Extract the (X, Y) coordinate from the center of the cell holding the provided text.  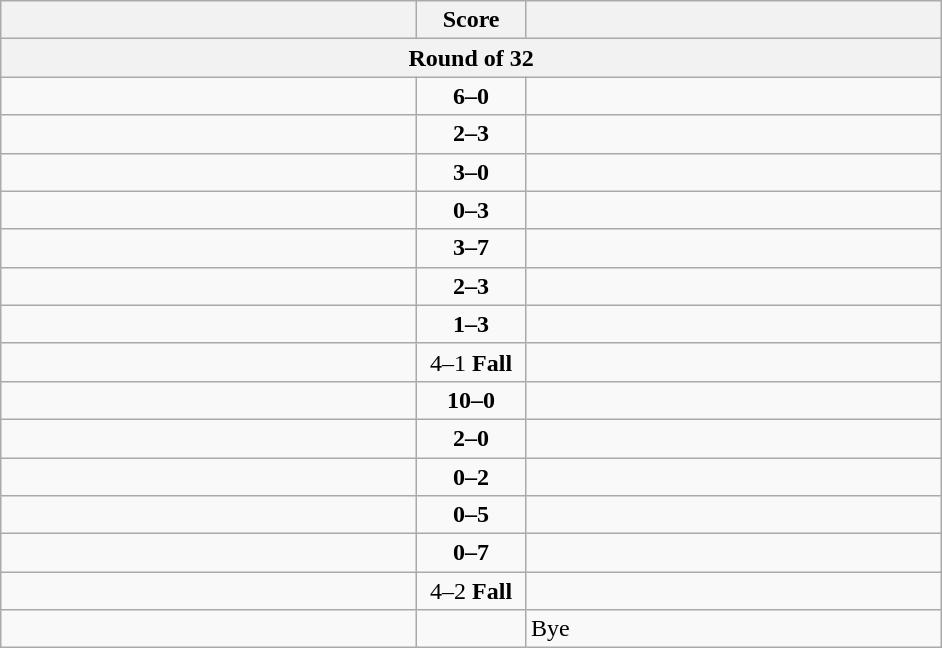
4–2 Fall (472, 591)
10–0 (472, 400)
3–7 (472, 248)
4–1 Fall (472, 362)
1–3 (472, 324)
Round of 32 (472, 58)
0–2 (472, 477)
0–7 (472, 553)
Score (472, 20)
3–0 (472, 172)
6–0 (472, 96)
Bye (733, 629)
0–3 (472, 210)
0–5 (472, 515)
2–0 (472, 438)
